Detect which cell encompasses the target text, then output its [x, y] center coordinate. 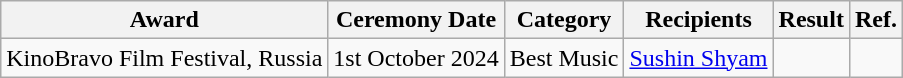
Ceremony Date [416, 20]
1st October 2024 [416, 58]
Award [164, 20]
Result [811, 20]
Recipients [698, 20]
Sushin Shyam [698, 58]
Ref. [876, 20]
Best Music [564, 58]
KinoBravo Film Festival, Russia [164, 58]
Category [564, 20]
